Detect which cell encompasses the target text, then output its [x, y] center coordinate. 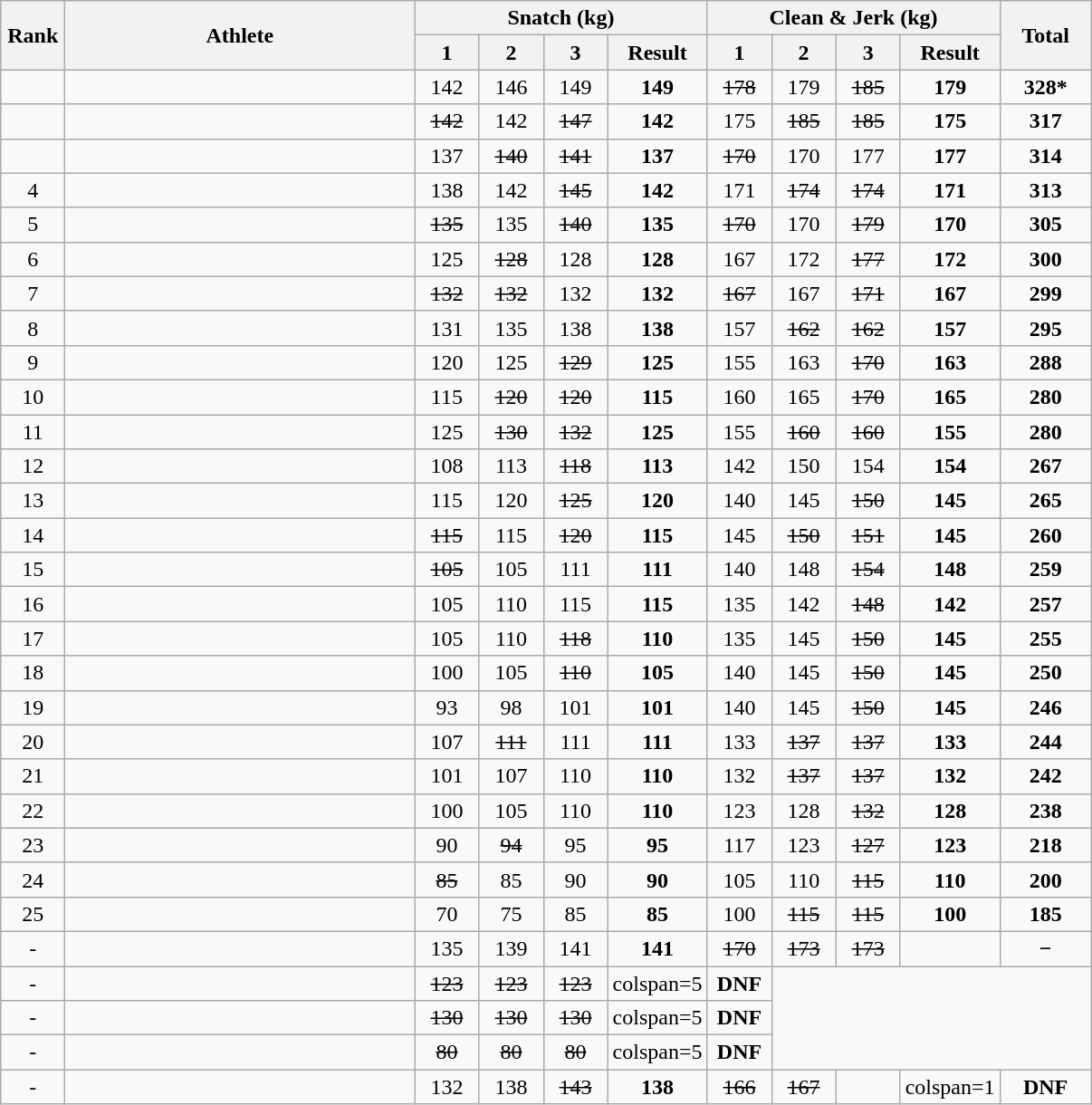
22 [33, 811]
242 [1045, 776]
151 [867, 535]
Snatch (kg) [561, 18]
colspan=1 [950, 1087]
23 [33, 845]
17 [33, 639]
178 [739, 87]
13 [33, 501]
94 [511, 845]
295 [1045, 328]
299 [1045, 293]
20 [33, 742]
7 [33, 293]
Rank [33, 35]
305 [1045, 225]
21 [33, 776]
24 [33, 879]
117 [739, 845]
8 [33, 328]
255 [1045, 639]
14 [33, 535]
200 [1045, 879]
Total [1045, 35]
18 [33, 673]
75 [511, 914]
93 [447, 707]
314 [1045, 156]
317 [1045, 121]
129 [576, 362]
246 [1045, 707]
16 [33, 604]
260 [1045, 535]
166 [739, 1087]
19 [33, 707]
300 [1045, 259]
218 [1045, 845]
288 [1045, 362]
131 [447, 328]
70 [447, 914]
− [1045, 948]
147 [576, 121]
98 [511, 707]
143 [576, 1087]
259 [1045, 570]
267 [1045, 466]
313 [1045, 190]
11 [33, 432]
127 [867, 845]
9 [33, 362]
146 [511, 87]
25 [33, 914]
5 [33, 225]
139 [511, 948]
10 [33, 397]
244 [1045, 742]
108 [447, 466]
250 [1045, 673]
257 [1045, 604]
328* [1045, 87]
4 [33, 190]
Clean & Jerk (kg) [853, 18]
6 [33, 259]
15 [33, 570]
Athlete [240, 35]
265 [1045, 501]
12 [33, 466]
238 [1045, 811]
